Output the [X, Y] coordinate of the center of the cell containing the given text.  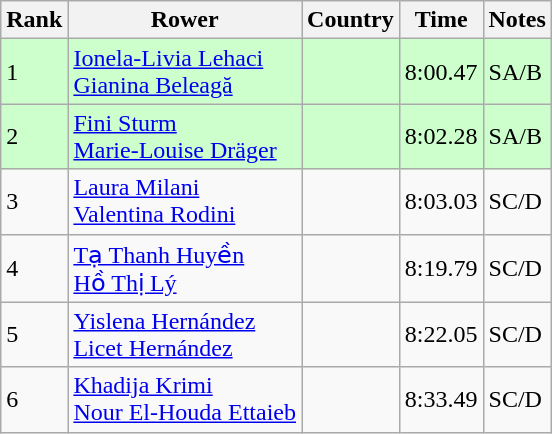
8:19.79 [441, 268]
6 [34, 400]
8:33.49 [441, 400]
Tạ Thanh HuyềnHồ Thị Lý [185, 268]
Time [441, 20]
Laura MilaniValentina Rodini [185, 202]
Notes [517, 20]
Fini SturmMarie-Louise Dräger [185, 136]
Ionela-Livia LehaciGianina Beleagă [185, 72]
Khadija KrimiNour El-Houda Ettaieb [185, 400]
4 [34, 268]
8:03.03 [441, 202]
8:22.05 [441, 334]
8:02.28 [441, 136]
Country [351, 20]
Yislena HernándezLicet Hernández [185, 334]
3 [34, 202]
1 [34, 72]
Rower [185, 20]
8:00.47 [441, 72]
5 [34, 334]
2 [34, 136]
Rank [34, 20]
